Output the [X, Y] coordinate of the center of the cell containing the given text.  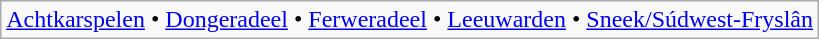
Achtkarspelen • Dongeradeel • Ferweradeel • Leeuwarden • Sneek/Súdwest-Fryslân [410, 20]
